Scan for the cell matching the given text and deliver its (X, Y) coordinate at center. 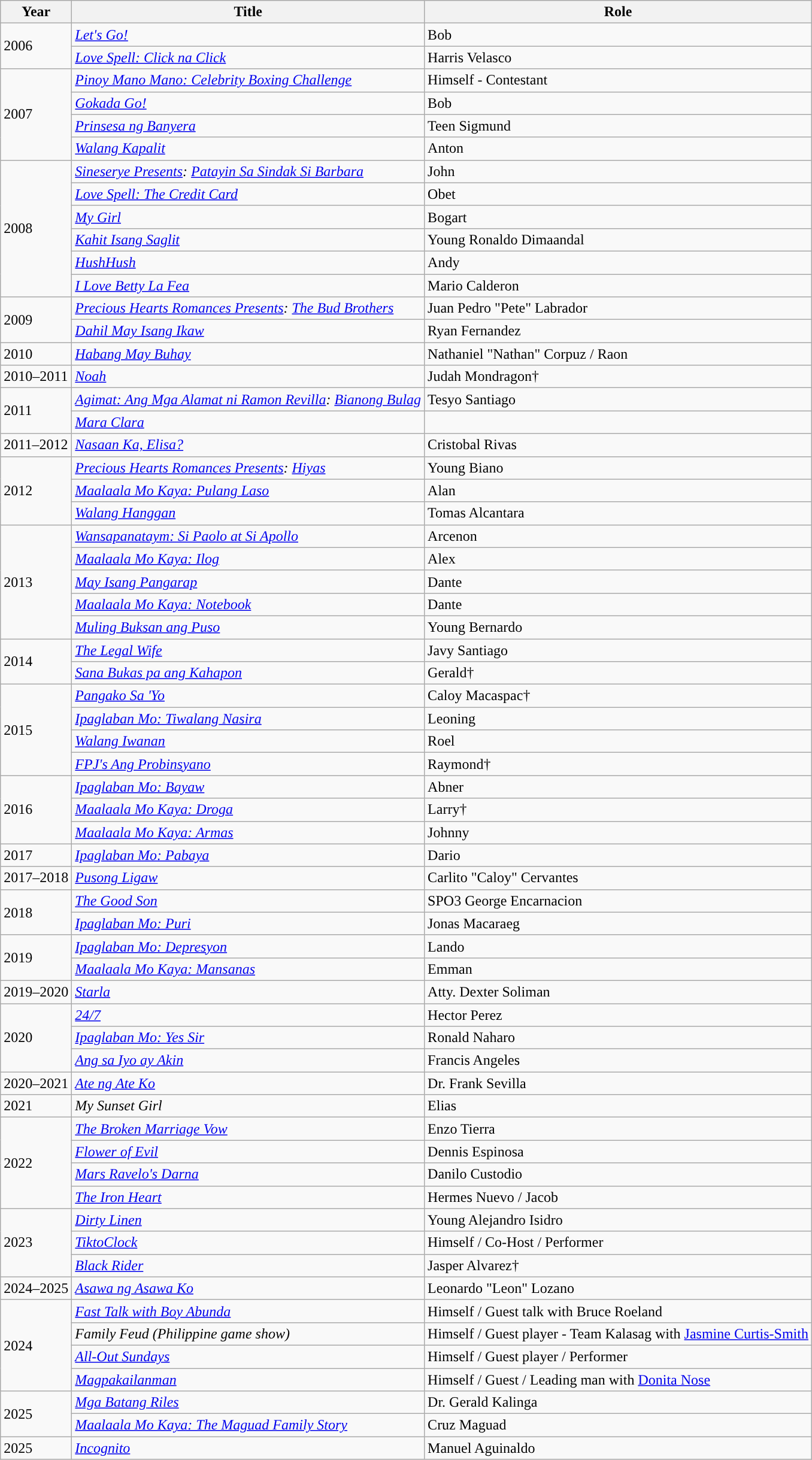
Magpakailanman (248, 1379)
2020 (36, 1038)
Jonas Macaraeg (618, 923)
Maalaala Mo Kaya: The Maguad Family Story (248, 1425)
2017 (36, 855)
The Broken Marriage Vow (248, 1129)
Love Spell: Click na Click (248, 57)
Prinsesa ng Banyera (248, 126)
Jasper Alvarez† (618, 1265)
Nathaniel "Nathan" Corpuz / Raon (618, 354)
Raymond† (618, 764)
24/7 (248, 1015)
Precious Hearts Romances Presents: The Bud Brothers (248, 308)
Nasaan Ka, Elisa? (248, 445)
Flower of Evil (248, 1152)
Dennis Espinosa (618, 1152)
2006 (36, 46)
The Iron Heart (248, 1197)
Mara Clara (248, 422)
Dr. Gerald Kalinga (618, 1403)
Maalaala Mo Kaya: Pulang Laso (248, 490)
Young Ronaldo Dimaandal (618, 240)
Dahil May Isang Ikaw (248, 331)
Year (36, 12)
Judah Mondragon† (618, 377)
Mga Batang Riles (248, 1403)
Incognito (248, 1448)
Young Biano (618, 468)
Francis Angeles (618, 1061)
Dario (618, 855)
Emman (618, 969)
2008 (36, 228)
Walang Kapalit (248, 149)
Ipaglaban Mo: Puri (248, 923)
Pusong Ligaw (248, 878)
2022 (36, 1163)
Let's Go! (248, 35)
2007 (36, 114)
2013 (36, 581)
2011 (36, 411)
Young Bernardo (618, 627)
Starla (248, 992)
Role (618, 12)
Hector Perez (618, 1015)
Carlito "Caloy" Cervantes (618, 878)
Himself / Guest player / Performer (618, 1356)
Caloy Macaspac† (618, 696)
Dirty Linen (248, 1220)
Gokada Go! (248, 103)
Maalaala Mo Kaya: Notebook (248, 604)
Pangako Sa 'Yo (248, 696)
Noah (248, 377)
Maalaala Mo Kaya: Droga (248, 810)
Andy (618, 262)
Habang May Buhay (248, 354)
Family Feud (Philippine game show) (248, 1334)
HushHush (248, 262)
Young Alejandro Isidro (618, 1220)
2010–2011 (36, 377)
Kahit Isang Saglit (248, 240)
2024–2025 (36, 1288)
2020–2021 (36, 1083)
Anton (618, 149)
Obet (618, 194)
Abner (618, 787)
Pinoy Mano Mano: Celebrity Boxing Challenge (248, 80)
Danilo Custodio (618, 1174)
2015 (36, 730)
I Love Betty La Fea (248, 286)
Enzo Tierra (618, 1129)
Leoning (618, 719)
Larry† (618, 810)
2016 (36, 810)
Precious Hearts Romances Presents: Hiyas (248, 468)
The Good Son (248, 901)
Manuel Aguinaldo (618, 1448)
Lando (618, 946)
Cristobal Rivas (618, 445)
2010 (36, 354)
Ang sa Iyo ay Akin (248, 1061)
Ryan Fernandez (618, 331)
Ipaglaban Mo: Bayaw (248, 787)
Tesyo Santiago (618, 399)
2018 (36, 912)
Harris Velasco (618, 57)
Fast Talk with Boy Abunda (248, 1311)
Himself - Contestant (618, 80)
All-Out Sundays (248, 1356)
My Girl (248, 217)
Cruz Maguad (618, 1425)
Mars Ravelo's Darna (248, 1174)
Hermes Nuevo / Jacob (618, 1197)
Black Rider (248, 1265)
Tomas Alcantara (618, 513)
Dr. Frank Sevilla (618, 1083)
Himself / Guest player - Team Kalasag with Jasmine Curtis-Smith (618, 1334)
Elias (618, 1106)
Maalaala Mo Kaya: Ilog (248, 559)
Love Spell: The Credit Card (248, 194)
Walang Hanggan (248, 513)
Javy Santiago (618, 650)
Alex (618, 559)
Wansapanataym: Si Paolo at Si Apollo (248, 536)
Agimat: Ang Mga Alamat ni Ramon Revilla: Bianong Bulag (248, 399)
2012 (36, 490)
Himself / Guest talk with Bruce Roeland (618, 1311)
Ipaglaban Mo: Pabaya (248, 855)
Ipaglaban Mo: Yes Sir (248, 1038)
2014 (36, 661)
Teen Sigmund (618, 126)
2021 (36, 1106)
Juan Pedro "Pete" Labrador (618, 308)
2023 (36, 1243)
Walang Iwanan (248, 741)
Muling Buksan ang Puso (248, 627)
Asawa ng Asawa Ko (248, 1288)
Leonardo "Leon" Lozano (618, 1288)
SPO3 George Encarnacion (618, 901)
Gerald† (618, 673)
Sana Bukas pa ang Kahapon (248, 673)
Himself / Co-Host / Performer (618, 1243)
TiktoClock (248, 1243)
Arcenon (618, 536)
My Sunset Girl (248, 1106)
Mario Calderon (618, 286)
2019 (36, 958)
2019–2020 (36, 992)
Ipaglaban Mo: Depresyon (248, 946)
Ronald Naharo (618, 1038)
Ate ng Ate Ko (248, 1083)
2017–2018 (36, 878)
John (618, 171)
Himself / Guest / Leading man with Donita Nose (618, 1379)
Sineserye Presents: Patayin Sa Sindak Si Barbara (248, 171)
May Isang Pangarap (248, 581)
Johnny (618, 832)
Roel (618, 741)
Atty. Dexter Soliman (618, 992)
FPJ's Ang Probinsyano (248, 764)
Maalaala Mo Kaya: Armas (248, 832)
The Legal Wife (248, 650)
2024 (36, 1345)
Bogart (618, 217)
Ipaglaban Mo: Tiwalang Nasira (248, 719)
2011–2012 (36, 445)
Title (248, 12)
Maalaala Mo Kaya: Mansanas (248, 969)
2009 (36, 320)
Alan (618, 490)
